Output the [X, Y] coordinate of the center of the cell containing the given text.  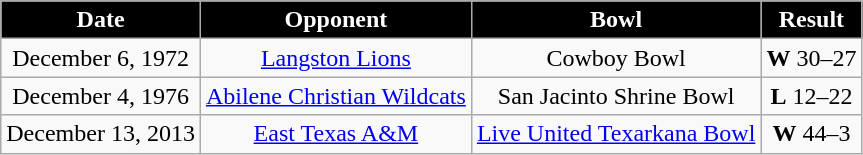
Live United Texarkana Bowl [616, 134]
Date [101, 20]
Abilene Christian Wildcats [336, 96]
W 30–27 [812, 58]
Result [812, 20]
Cowboy Bowl [616, 58]
Langston Lions [336, 58]
W 44–3 [812, 134]
December 4, 1976 [101, 96]
San Jacinto Shrine Bowl [616, 96]
Opponent [336, 20]
East Texas A&M [336, 134]
L 12–22 [812, 96]
December 13, 2013 [101, 134]
December 6, 1972 [101, 58]
Bowl [616, 20]
